Detect which cell encompasses the target text, then output its (x, y) center coordinate. 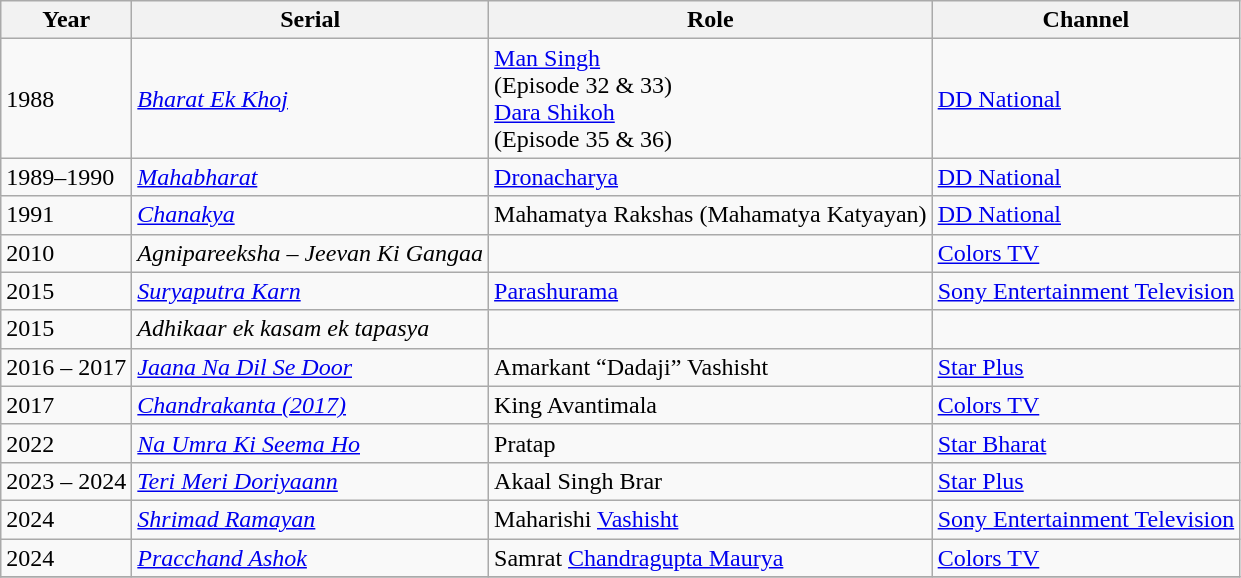
Mahamatya Rakshas (Mahamatya Katyayan) (711, 215)
Teri Meri Doriyaann (310, 481)
Samrat Chandragupta Maurya (711, 557)
King Avantimala (711, 405)
Shrimad Ramayan (310, 519)
2017 (66, 405)
Pratap (711, 443)
Role (711, 20)
1991 (66, 215)
1989–1990 (66, 177)
2023 – 2024 (66, 481)
Star Bharat (1086, 443)
Maharishi Vashisht (711, 519)
Agnipareeksha – Jeevan Ki Gangaa (310, 253)
Jaana Na Dil Se Door (310, 367)
Pracchand Ashok (310, 557)
2010 (66, 253)
Chanakya (310, 215)
1988 (66, 98)
Year (66, 20)
Parashurama (711, 291)
Dronacharya (711, 177)
Suryaputra Karn (310, 291)
Akaal Singh Brar (711, 481)
2022 (66, 443)
Mahabharat (310, 177)
Channel (1086, 20)
Bharat Ek Khoj (310, 98)
Adhikaar ek kasam ek tapasya (310, 329)
Serial (310, 20)
Na Umra Ki Seema Ho (310, 443)
2016 – 2017 (66, 367)
Man Singh(Episode 32 & 33)Dara Shikoh(Episode 35 & 36) (711, 98)
Chandrakanta (2017) (310, 405)
Amarkant “Dadaji” Vashisht (711, 367)
